Extract the [x, y] coordinate from the center of the cell holding the provided text.  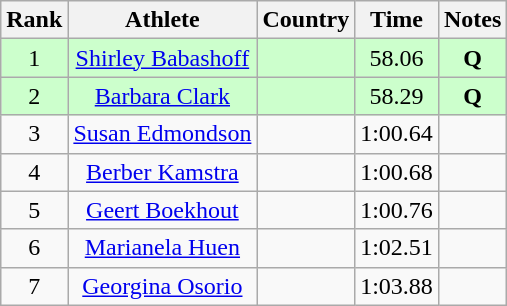
1:00.76 [397, 210]
Susan Edmondson [162, 134]
6 [34, 248]
Athlete [162, 20]
5 [34, 210]
2 [34, 96]
1:00.68 [397, 172]
4 [34, 172]
Marianela Huen [162, 248]
Georgina Osorio [162, 286]
58.06 [397, 58]
Country [306, 20]
1:03.88 [397, 286]
Notes [472, 20]
Berber Kamstra [162, 172]
Shirley Babashoff [162, 58]
1 [34, 58]
3 [34, 134]
1:00.64 [397, 134]
Time [397, 20]
58.29 [397, 96]
1:02.51 [397, 248]
7 [34, 286]
Rank [34, 20]
Barbara Clark [162, 96]
Geert Boekhout [162, 210]
